Find where the given text appears and provide that cell's center as (X, Y) coordinate. 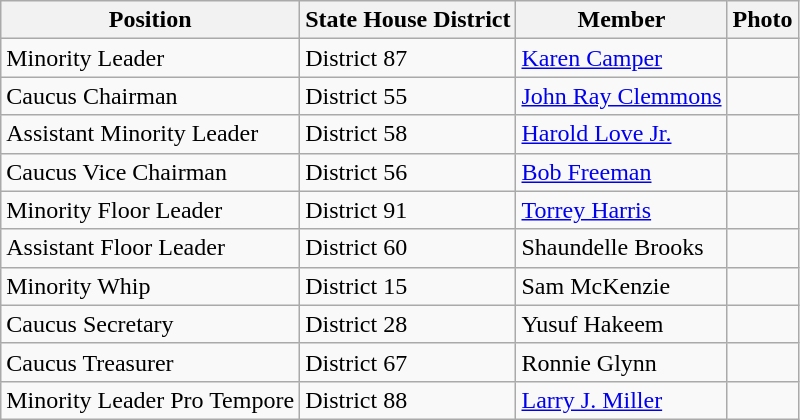
John Ray Clemmons (622, 96)
District 15 (408, 286)
District 87 (408, 58)
Photo (762, 20)
Caucus Chairman (150, 96)
Caucus Treasurer (150, 362)
Minority Floor Leader (150, 210)
Ronnie Glynn (622, 362)
District 88 (408, 400)
Position (150, 20)
Minority Whip (150, 286)
Larry J. Miller (622, 400)
Torrey Harris (622, 210)
Shaundelle Brooks (622, 248)
Member (622, 20)
Minority Leader Pro Tempore (150, 400)
District 56 (408, 172)
District 91 (408, 210)
District 67 (408, 362)
District 55 (408, 96)
District 58 (408, 134)
Minority Leader (150, 58)
Bob Freeman (622, 172)
State House District (408, 20)
Caucus Vice Chairman (150, 172)
Karen Camper (622, 58)
District 60 (408, 248)
Sam McKenzie (622, 286)
Harold Love Jr. (622, 134)
District 28 (408, 324)
Assistant Floor Leader (150, 248)
Yusuf Hakeem (622, 324)
Assistant Minority Leader (150, 134)
Caucus Secretary (150, 324)
